Determine the (X, Y) coordinate at the center of the cell enclosing the given text.  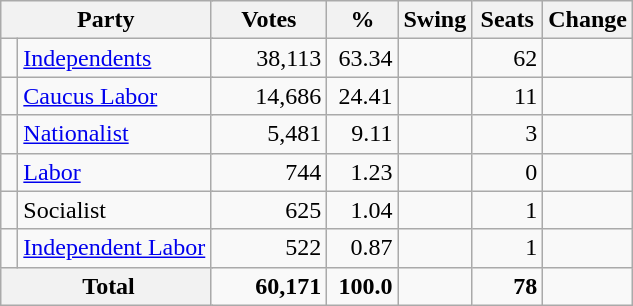
0.87 (362, 248)
1.23 (362, 172)
38,113 (269, 58)
100.0 (362, 286)
Socialist (114, 210)
63.34 (362, 58)
522 (269, 248)
0 (508, 172)
Labor (114, 172)
Total (106, 286)
Party (106, 20)
Seats (508, 20)
5,481 (269, 134)
Nationalist (114, 134)
Caucus Labor (114, 96)
Independent Labor (114, 248)
78 (508, 286)
60,171 (269, 286)
Change (588, 20)
625 (269, 210)
Independents (114, 58)
62 (508, 58)
3 (508, 134)
Votes (269, 20)
14,686 (269, 96)
24.41 (362, 96)
% (362, 20)
744 (269, 172)
11 (508, 96)
Swing (435, 20)
1.04 (362, 210)
9.11 (362, 134)
